Return the (x, y) coordinate for the center point of the cell that contains the specified text.  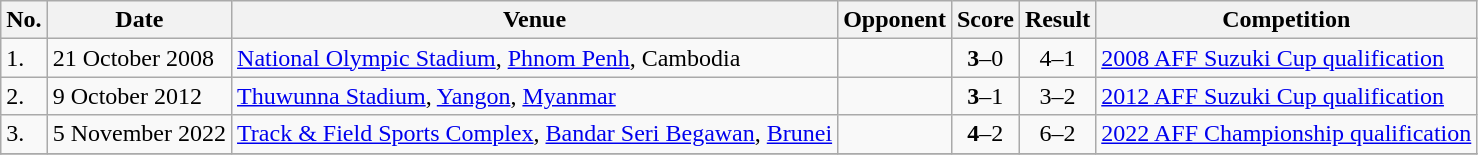
Date (139, 20)
Thuwunna Stadium, Yangon, Myanmar (535, 96)
Venue (535, 20)
2008 AFF Suzuki Cup qualification (1286, 58)
6–2 (1057, 134)
5 November 2022 (139, 134)
4–2 (985, 134)
Opponent (895, 20)
3. (24, 134)
No. (24, 20)
4–1 (1057, 58)
Score (985, 20)
9 October 2012 (139, 96)
2022 AFF Championship qualification (1286, 134)
1. (24, 58)
3–1 (985, 96)
Result (1057, 20)
Track & Field Sports Complex, Bandar Seri Begawan, Brunei (535, 134)
National Olympic Stadium, Phnom Penh, Cambodia (535, 58)
3–0 (985, 58)
3–2 (1057, 96)
2. (24, 96)
2012 AFF Suzuki Cup qualification (1286, 96)
21 October 2008 (139, 58)
Competition (1286, 20)
